Search for the cell housing the specified text and yield its (X, Y) center coordinate. 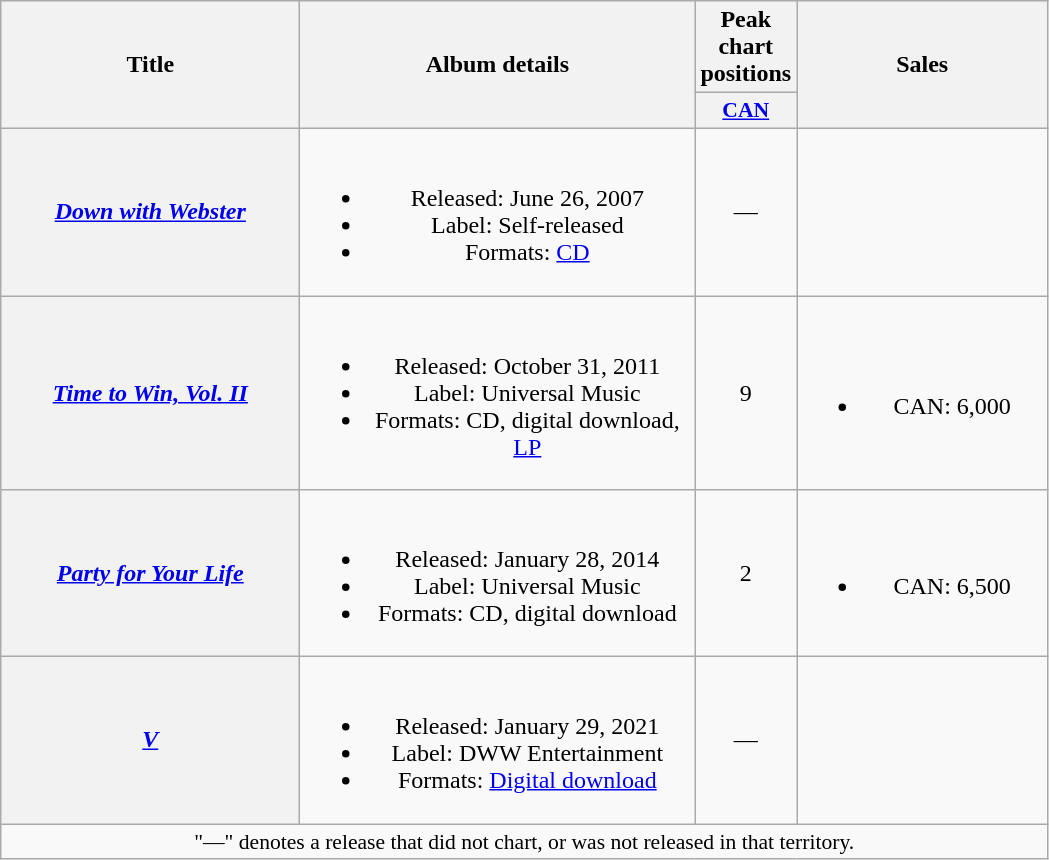
Released: January 28, 2014Label: Universal MusicFormats: CD, digital download (498, 574)
V (150, 740)
Sales (922, 65)
9 (746, 393)
Released: January 29, 2021Label: DWW EntertainmentFormats: Digital download (498, 740)
CAN: 6,000 (922, 393)
Down with Webster (150, 212)
CAN: 6,500 (922, 574)
CAN (746, 111)
Time to Win, Vol. II (150, 393)
"—" denotes a release that did not chart, or was not released in that territory. (524, 842)
Peak chart positions (746, 47)
Party for Your Life (150, 574)
Released: October 31, 2011Label: Universal MusicFormats: CD, digital download, LP (498, 393)
Released: June 26, 2007Label: Self-releasedFormats: CD (498, 212)
Title (150, 65)
Album details (498, 65)
2 (746, 574)
